Provide the [X, Y] coordinate of the cell's center where the given text is located.  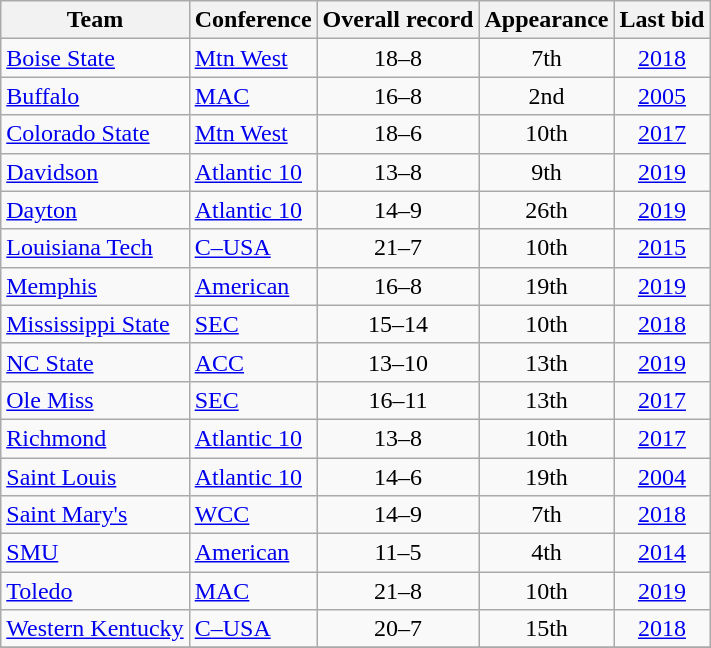
2nd [546, 96]
Team [95, 20]
20–7 [398, 629]
Toledo [95, 591]
Saint Mary's [95, 515]
2004 [662, 477]
2015 [662, 248]
21–8 [398, 591]
26th [546, 210]
Richmond [95, 438]
ACC [253, 362]
Appearance [546, 20]
18–8 [398, 58]
Louisiana Tech [95, 248]
18–6 [398, 134]
Western Kentucky [95, 629]
13–10 [398, 362]
Davidson [95, 172]
16–11 [398, 400]
2005 [662, 96]
4th [546, 553]
Mississippi State [95, 324]
Last bid [662, 20]
15th [546, 629]
Memphis [95, 286]
Overall record [398, 20]
WCC [253, 515]
14–6 [398, 477]
Boise State [95, 58]
Dayton [95, 210]
NC State [95, 362]
9th [546, 172]
SMU [95, 553]
Saint Louis [95, 477]
2014 [662, 553]
Buffalo [95, 96]
15–14 [398, 324]
Colorado State [95, 134]
11–5 [398, 553]
21–7 [398, 248]
Conference [253, 20]
Ole Miss [95, 400]
